Return (x, y) of the center of cell containing provided text 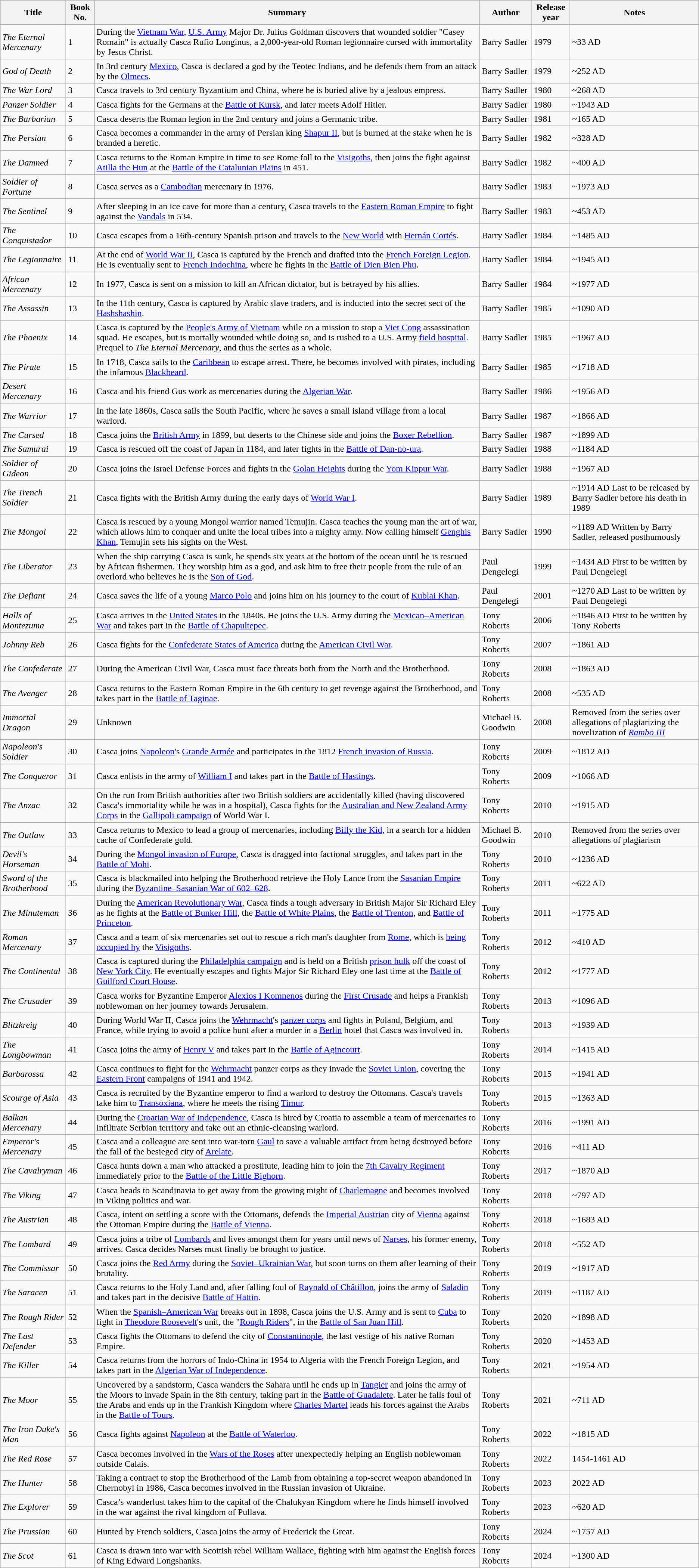
Casca joins the Red Army during the Soviet–Ukrainian War, but soon turns on them after learning of their brutality. (287, 1268)
1981 (551, 119)
After sleeping in an ice cave for more than a century, Casca travels to the Eastern Roman Empire to fight against the Vandals in 534. (287, 211)
2014 (551, 1049)
19 (80, 449)
1454-1461 AD (635, 1459)
~1096 AD (635, 1001)
Napoleon's Soldier (33, 752)
The War Lord (33, 90)
The Samurai (33, 449)
Casca and a colleague are sent into war-torn Gaul to save a valuable artifact from being destroyed before the fall of the besieged city of Arelate. (287, 1147)
~1943 AD (635, 105)
46 (80, 1171)
Desert Mercenary (33, 392)
The Warrior (33, 415)
54 (80, 1365)
~1090 AD (635, 309)
52 (80, 1317)
~1866 AD (635, 415)
49 (80, 1244)
50 (80, 1268)
Soldier of Fortune (33, 187)
11 (80, 259)
~1815 AD (635, 1434)
10 (80, 235)
Casca deserts the Roman legion in the 2nd century and joins a Germanic tribe. (287, 119)
7 (80, 162)
20 (80, 468)
2022 AD (635, 1482)
Casca works for Byzantine Emperor Alexios I Komnenos during the First Crusade and helps a Frankish noblewoman on her journey towards Jerusalem. (287, 1001)
Casca fights for the Germans at the Battle of Kursk, and later meets Adolf Hitler. (287, 105)
Sword of the Brotherhood (33, 883)
In 1718, Casca sails to the Caribbean to escape arrest. There, he becomes involved with pirates, including the infamous Blackbeard. (287, 367)
Johnny Reb (33, 644)
The Barbarian (33, 119)
Balkan Mercenary (33, 1122)
34 (80, 859)
Casca saves the life of a young Marco Polo and joins him on his journey to the court of Kublai Khan. (287, 596)
~1973 AD (635, 187)
~1775 AD (635, 913)
The Iron Duke's Man (33, 1434)
~552 AD (635, 1244)
Casca serves as a Cambodian mercenary in 1976. (287, 187)
~1485 AD (635, 235)
3 (80, 90)
The Conquistador (33, 235)
~1683 AD (635, 1219)
47 (80, 1196)
The Legionnaire (33, 259)
The Minuteman (33, 913)
8 (80, 187)
1990 (551, 532)
~165 AD (635, 119)
15 (80, 367)
60 (80, 1531)
~1939 AD (635, 1025)
~622 AD (635, 883)
Blitzkreig (33, 1025)
In the 11th century, Casca is captured by Arabic slave traders, and is inducted into the secret sect of the Hashshashin. (287, 309)
5 (80, 119)
18 (80, 435)
~1863 AD (635, 669)
Author (506, 13)
~328 AD (635, 138)
During the Mongol invasion of Europe, Casca is dragged into factional struggles, and takes part in the Battle of Mohi. (287, 859)
Casca and a team of six mercenaries set out to rescue a rich man's daughter from Rome, which is being occupied by the Visigoths. (287, 942)
The Prussian (33, 1531)
~1861 AD (635, 644)
~1434 AD First to be written by Paul Dengelegi (635, 566)
The Trench Soldier (33, 498)
Casca joins Napoleon's Grande Armée and participates in the 1812 French invasion of Russia. (287, 752)
The Last Defender (33, 1341)
24 (80, 596)
Casca hunts down a man who attacked a prostitute, leading him to join the 7th Cavalry Regiment immediately prior to the Battle of the Little Bighorn. (287, 1171)
~1236 AD (635, 859)
61 (80, 1556)
In 3rd century Mexico, Casca is declared a god by the Teotec Indians, and he defends them from an attack by the Olmecs. (287, 71)
57 (80, 1459)
Casca and his friend Gus work as mercenaries during the Algerian War. (287, 392)
~1991 AD (635, 1122)
The Defiant (33, 596)
Barbarossa (33, 1074)
Notes (635, 13)
African Mercenary (33, 284)
The Anzac (33, 805)
Unknown (287, 723)
Hunted by French soldiers, Casca joins the army of Frederick the Great. (287, 1531)
The Saracen (33, 1293)
23 (80, 566)
Immortal Dragon (33, 723)
59 (80, 1507)
~1956 AD (635, 392)
32 (80, 805)
Soldier of Gideon (33, 468)
58 (80, 1482)
~1812 AD (635, 752)
The Confederate (33, 669)
9 (80, 211)
14 (80, 338)
The Cursed (33, 435)
~411 AD (635, 1147)
~711 AD (635, 1400)
Emperor's Mercenary (33, 1147)
~1846 AD First to be written by Tony Roberts (635, 620)
The Austrian (33, 1219)
~1899 AD (635, 435)
Casca continues to fight for the Wehrmacht panzer corps as they invade the Soviet Union, covering the Eastern Front campaigns of 1941 and 1942. (287, 1074)
6 (80, 138)
~1300 AD (635, 1556)
Summary (287, 13)
The Hunter (33, 1482)
43 (80, 1098)
The Sentinel (33, 211)
The Liberator (33, 566)
The Damned (33, 162)
Casca is drawn into war with Scottish rebel William Wallace, fighting with him against the English forces of King Edward Longshanks. (287, 1556)
~1189 AD Written by Barry Sadler, released posthumously (635, 532)
Casca is rescued off the coast of Japan in 1184, and later fights in the Battle of Dan-no-ura. (287, 449)
Casca fights the Ottomans to defend the city of Constantinople, the last vestige of his native Roman Empire. (287, 1341)
2006 (551, 620)
35 (80, 883)
During the American Civil War, Casca must face threats both from the North and the Brotherhood. (287, 669)
~1453 AD (635, 1341)
~1184 AD (635, 449)
The Moor (33, 1400)
Casca becomes a commander in the army of Persian king Shapur II, but is burned at the stake when he is branded a heretic. (287, 138)
~1757 AD (635, 1531)
The Phoenix (33, 338)
~1954 AD (635, 1365)
~1898 AD (635, 1317)
God of Death (33, 71)
Casca is blackmailed into helping the Brotherhood retrieve the Holy Lance from the Sasanian Empire during the Byzantine–Sasanian War of 602–628. (287, 883)
In the late 1860s, Casca sails the South Pacific, where he saves a small island village from a local warlord. (287, 415)
53 (80, 1341)
The Continental (33, 971)
44 (80, 1122)
~1187 AD (635, 1293)
The Assassin (33, 309)
48 (80, 1219)
Casca becomes involved in the Wars of the Roses after unexpectedly helping an English noblewoman outside Calais. (287, 1459)
Removed from the series over allegations of plagiarism (635, 835)
41 (80, 1049)
~1777 AD (635, 971)
The Red Rose (33, 1459)
The Rough Rider (33, 1317)
~400 AD (635, 162)
17 (80, 415)
Casca fights for the Confederate States of America during the American Civil War. (287, 644)
Casca’s wanderlust takes him to the capital of the Chalukyan Kingdom where he finds himself involved in the war against the rival kingdom of Pullava. (287, 1507)
~252 AD (635, 71)
~535 AD (635, 693)
Panzer Soldier (33, 105)
~410 AD (635, 942)
The Cavalryman (33, 1171)
The Avenger (33, 693)
~1870 AD (635, 1171)
The Lombard (33, 1244)
29 (80, 723)
~1718 AD (635, 367)
The Explorer (33, 1507)
~797 AD (635, 1196)
~1945 AD (635, 259)
Roman Mercenary (33, 942)
13 (80, 309)
~620 AD (635, 1507)
31 (80, 776)
Casca returns to Mexico to lead a group of mercenaries, including Billy the Kid, in a search for a hidden cache of Confederate gold. (287, 835)
Scourge of Asia (33, 1098)
26 (80, 644)
Casca enlists in the army of William I and takes part in the Battle of Hastings. (287, 776)
~1415 AD (635, 1049)
2007 (551, 644)
1999 (551, 566)
The Eternal Mercenary (33, 42)
16 (80, 392)
The Mongol (33, 532)
Casca joins the army of Henry V and takes part in the Battle of Agincourt. (287, 1049)
~453 AD (635, 211)
Casca arrives in the United States in the 1840s. He joins the U.S. Army during the Mexican–American War and takes part in the Battle of Chapultepec. (287, 620)
The Outlaw (33, 835)
The Longbowman (33, 1049)
The Pirate (33, 367)
Removed from the series over allegations of plagiarizing the novelization of Rambo III (635, 723)
28 (80, 693)
2017 (551, 1171)
36 (80, 913)
1989 (551, 498)
~1917 AD (635, 1268)
Book No. (80, 13)
~1270 AD Last to be written by Paul Dengelegi (635, 596)
Devil's Horseman (33, 859)
~1914 AD Last to be released by Barry Sadler before his death in 1989 (635, 498)
1 (80, 42)
4 (80, 105)
Casca joins the British Army in 1899, but deserts to the Chinese side and joins the Boxer Rebellion. (287, 435)
~33 AD (635, 42)
Halls of Montezuma (33, 620)
27 (80, 669)
The Conqueror (33, 776)
Casca travels to 3rd century Byzantium and China, where he is buried alive by a jealous empress. (287, 90)
Casca returns to the Eastern Roman Empire in the 6th century to get revenge against the Brotherhood, and takes part in the Battle of Taginae. (287, 693)
~1915 AD (635, 805)
40 (80, 1025)
The Killer (33, 1365)
42 (80, 1074)
33 (80, 835)
45 (80, 1147)
2 (80, 71)
~268 AD (635, 90)
37 (80, 942)
12 (80, 284)
The Viking (33, 1196)
51 (80, 1293)
Release year (551, 13)
In 1977, Casca is sent on a mission to kill an African dictator, but is betrayed by his allies. (287, 284)
30 (80, 752)
21 (80, 498)
Casca fights with the British Army during the early days of World War I. (287, 498)
55 (80, 1400)
The Commissar (33, 1268)
Casca heads to Scandinavia to get away from the growing might of Charlemagne and becomes involved in Viking politics and war. (287, 1196)
The Scot (33, 1556)
39 (80, 1001)
2001 (551, 596)
Title (33, 13)
~1977 AD (635, 284)
Casca joins the Israel Defense Forces and fights in the Golan Heights during the Yom Kippur War. (287, 468)
56 (80, 1434)
The Persian (33, 138)
22 (80, 532)
Casca escapes from a 16th-century Spanish prison and travels to the New World with Hernán Cortés. (287, 235)
25 (80, 620)
~1363 AD (635, 1098)
~1066 AD (635, 776)
~1941 AD (635, 1074)
Casca returns from the horrors of Indo-China in 1954 to Algeria with the French Foreign Legion, and takes part in the Algerian War of Independence. (287, 1365)
The Crusader (33, 1001)
38 (80, 971)
1986 (551, 392)
Casca fights against Napoleon at the Battle of Waterloo. (287, 1434)
